Return (X, Y) of the center of cell containing provided text 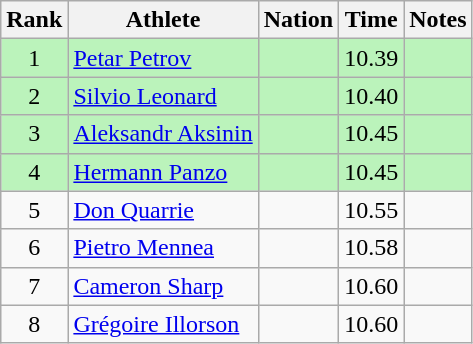
10.39 (372, 58)
Petar Petrov (163, 58)
2 (34, 96)
Cameron Sharp (163, 286)
3 (34, 134)
Notes (438, 20)
10.58 (372, 248)
4 (34, 172)
8 (34, 324)
6 (34, 248)
Hermann Panzo (163, 172)
Pietro Mennea (163, 248)
Athlete (163, 20)
10.55 (372, 210)
Grégoire Illorson (163, 324)
Rank (34, 20)
Time (372, 20)
7 (34, 286)
Aleksandr Aksinin (163, 134)
Don Quarrie (163, 210)
5 (34, 210)
Silvio Leonard (163, 96)
Nation (298, 20)
1 (34, 58)
10.40 (372, 96)
